Extract the (X, Y) coordinate from the center of the cell holding the provided text.  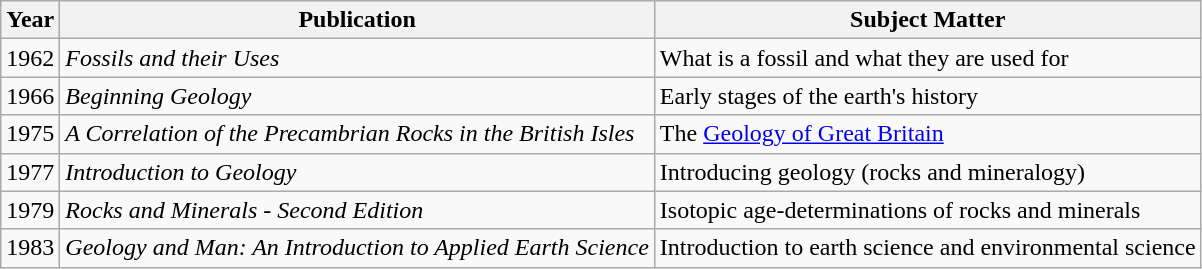
Publication (358, 20)
The Geology of Great Britain (928, 134)
Geology and Man: An Introduction to Applied Earth Science (358, 248)
Introducing geology (rocks and mineralogy) (928, 172)
Subject Matter (928, 20)
Introduction to earth science and environmental science (928, 248)
Rocks and Minerals - Second Edition (358, 210)
Early stages of the earth's history (928, 96)
Introduction to Geology (358, 172)
Year (30, 20)
What is a fossil and what they are used for (928, 58)
A Correlation of the Precambrian Rocks in the British Isles (358, 134)
1966 (30, 96)
1977 (30, 172)
1962 (30, 58)
1979 (30, 210)
Isotopic age-determinations of rocks and minerals (928, 210)
1983 (30, 248)
Beginning Geology (358, 96)
Fossils and their Uses (358, 58)
1975 (30, 134)
